Detect which cell encompasses the target text, then output its (x, y) center coordinate. 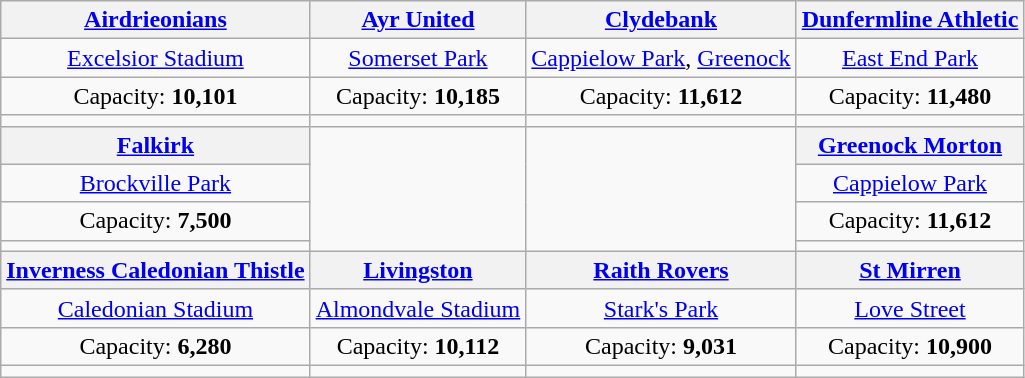
Capacity: 10,185 (418, 96)
Capacity: 6,280 (156, 346)
Raith Rovers (661, 270)
Stark's Park (661, 308)
Cappielow Park (910, 183)
East End Park (910, 58)
Love Street (910, 308)
Capacity: 7,500 (156, 221)
Capacity: 10,900 (910, 346)
Cappielow Park, Greenock (661, 58)
Caledonian Stadium (156, 308)
Airdrieonians (156, 20)
Falkirk (156, 145)
Almondvale Stadium (418, 308)
Clydebank (661, 20)
Livingston (418, 270)
Capacity: 9,031 (661, 346)
Somerset Park (418, 58)
Capacity: 10,101 (156, 96)
Inverness Caledonian Thistle (156, 270)
Excelsior Stadium (156, 58)
Ayr United (418, 20)
Capacity: 10,112 (418, 346)
Dunfermline Athletic (910, 20)
Brockville Park (156, 183)
St Mirren (910, 270)
Capacity: 11,480 (910, 96)
Greenock Morton (910, 145)
